Scan for the cell matching the given text and deliver its (X, Y) coordinate at center. 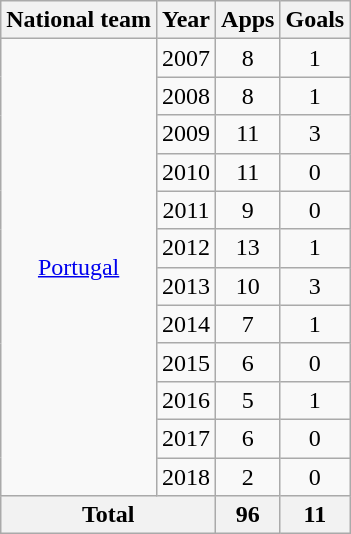
2017 (186, 438)
2012 (186, 248)
Total (108, 515)
2009 (186, 134)
2008 (186, 96)
Goals (315, 20)
2007 (186, 58)
2010 (186, 172)
National team (79, 20)
2015 (186, 362)
9 (248, 210)
7 (248, 324)
2016 (186, 400)
2014 (186, 324)
2013 (186, 286)
2 (248, 477)
Apps (248, 20)
5 (248, 400)
10 (248, 286)
96 (248, 515)
13 (248, 248)
2018 (186, 477)
Year (186, 20)
2011 (186, 210)
Portugal (79, 268)
